Scan for the cell matching the given text and deliver its [X, Y] coordinate at center. 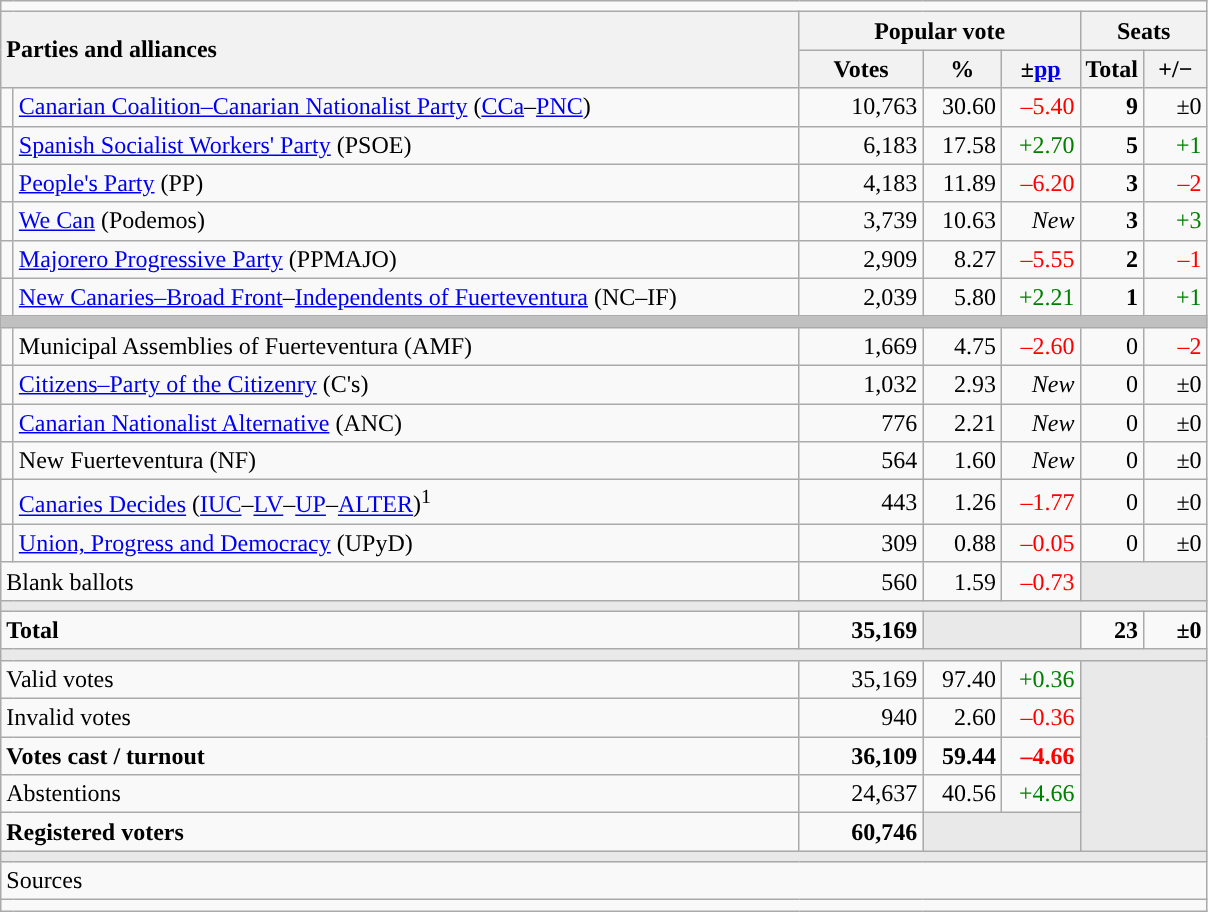
23 [1112, 630]
–0.05 [1040, 543]
±pp [1040, 69]
11.89 [962, 183]
–1 [1176, 259]
% [962, 69]
Sources [604, 881]
–5.55 [1040, 259]
+2.21 [1040, 297]
1.60 [962, 461]
1.59 [962, 581]
+/− [1176, 69]
Canarian Coalition–Canarian Nationalist Party (CCa–PNC) [406, 107]
We Can (Podemos) [406, 221]
–4.66 [1040, 756]
40.56 [962, 794]
Spanish Socialist Workers' Party (PSOE) [406, 145]
1.26 [962, 502]
564 [861, 461]
+0.36 [1040, 679]
1,032 [861, 384]
6,183 [861, 145]
2.93 [962, 384]
2,039 [861, 297]
1,669 [861, 346]
1 [1112, 297]
2.21 [962, 423]
36,109 [861, 756]
4,183 [861, 183]
Canarian Nationalist Alternative (ANC) [406, 423]
Blank ballots [400, 581]
–2.60 [1040, 346]
Parties and alliances [400, 50]
Votes [861, 69]
+4.66 [1040, 794]
Invalid votes [400, 718]
Municipal Assemblies of Fuerteventura (AMF) [406, 346]
People's Party (PP) [406, 183]
2,909 [861, 259]
17.58 [962, 145]
5 [1112, 145]
5.80 [962, 297]
Valid votes [400, 679]
–1.77 [1040, 502]
Canaries Decides (IUC–LV–UP–ALTER)1 [406, 502]
+3 [1176, 221]
940 [861, 718]
9 [1112, 107]
560 [861, 581]
Votes cast / turnout [400, 756]
2 [1112, 259]
24,637 [861, 794]
Union, Progress and Democracy (UPyD) [406, 543]
2.60 [962, 718]
Registered voters [400, 832]
Seats [1144, 31]
60,746 [861, 832]
Majorero Progressive Party (PPMAJO) [406, 259]
443 [861, 502]
Popular vote [940, 31]
30.60 [962, 107]
–6.20 [1040, 183]
New Fuerteventura (NF) [406, 461]
+2.70 [1040, 145]
–0.73 [1040, 581]
–0.36 [1040, 718]
4.75 [962, 346]
776 [861, 423]
10,763 [861, 107]
59.44 [962, 756]
Citizens–Party of the Citizenry (C's) [406, 384]
Abstentions [400, 794]
3,739 [861, 221]
97.40 [962, 679]
10.63 [962, 221]
–5.40 [1040, 107]
New Canaries–Broad Front–Independents of Fuerteventura (NC–IF) [406, 297]
309 [861, 543]
8.27 [962, 259]
0.88 [962, 543]
